Scan for the cell matching the given text and deliver its [X, Y] coordinate at center. 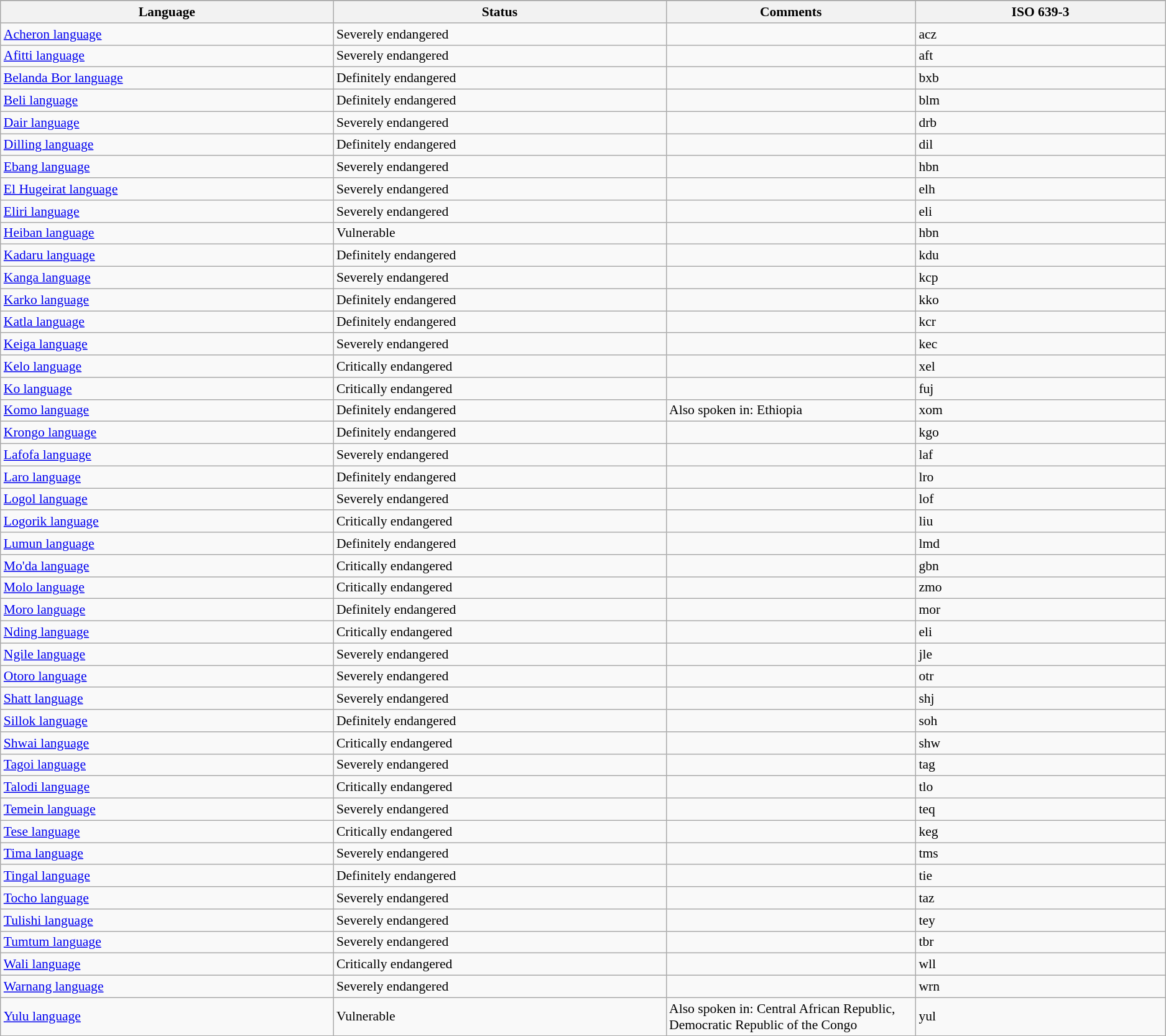
taz [1040, 898]
Tese language [167, 831]
Lumun language [167, 543]
otr [1040, 677]
Beli language [167, 101]
tie [1040, 876]
Laro language [167, 477]
Tumtum language [167, 942]
fuj [1040, 389]
liu [1040, 522]
kdu [1040, 256]
Temein language [167, 810]
wll [1040, 964]
Eliri language [167, 211]
Ngile language [167, 654]
Acheron language [167, 34]
Tingal language [167, 876]
Dilling language [167, 145]
Tagoi language [167, 765]
aft [1040, 56]
Logol language [167, 499]
teq [1040, 810]
elh [1040, 189]
El Hugeirat language [167, 189]
Karko language [167, 300]
Kelo language [167, 366]
lof [1040, 499]
Molo language [167, 588]
Tulishi language [167, 920]
xom [1040, 410]
Talodi language [167, 787]
Katla language [167, 322]
xel [1040, 366]
Comments [791, 12]
jle [1040, 654]
tag [1040, 765]
bxb [1040, 78]
wrn [1040, 987]
Also spoken in: Central African Republic, Democratic Republic of the Congo [791, 1016]
ISO 639-3 [1040, 12]
Sillok language [167, 721]
Kadaru language [167, 256]
Tocho language [167, 898]
yul [1040, 1016]
Otoro language [167, 677]
kcp [1040, 278]
Dair language [167, 123]
lmd [1040, 543]
Nding language [167, 632]
Yulu language [167, 1016]
Warnang language [167, 987]
kec [1040, 345]
Moro language [167, 610]
tlo [1040, 787]
Lafofa language [167, 455]
Shwai language [167, 743]
Belanda Bor language [167, 78]
shw [1040, 743]
Mo'da language [167, 566]
kgo [1040, 433]
acz [1040, 34]
Logorik language [167, 522]
lro [1040, 477]
Afitti language [167, 56]
Status [500, 12]
tbr [1040, 942]
Language [167, 12]
kcr [1040, 322]
tms [1040, 854]
Keiga language [167, 345]
blm [1040, 101]
keg [1040, 831]
dil [1040, 145]
Heiban language [167, 233]
Ko language [167, 389]
zmo [1040, 588]
tey [1040, 920]
Kanga language [167, 278]
Wali language [167, 964]
laf [1040, 455]
Komo language [167, 410]
Shatt language [167, 699]
drb [1040, 123]
mor [1040, 610]
shj [1040, 699]
kko [1040, 300]
soh [1040, 721]
Ebang language [167, 167]
Krongo language [167, 433]
Tima language [167, 854]
gbn [1040, 566]
Also spoken in: Ethiopia [791, 410]
